Output the (X, Y) coordinate of the center of the cell containing the given text.  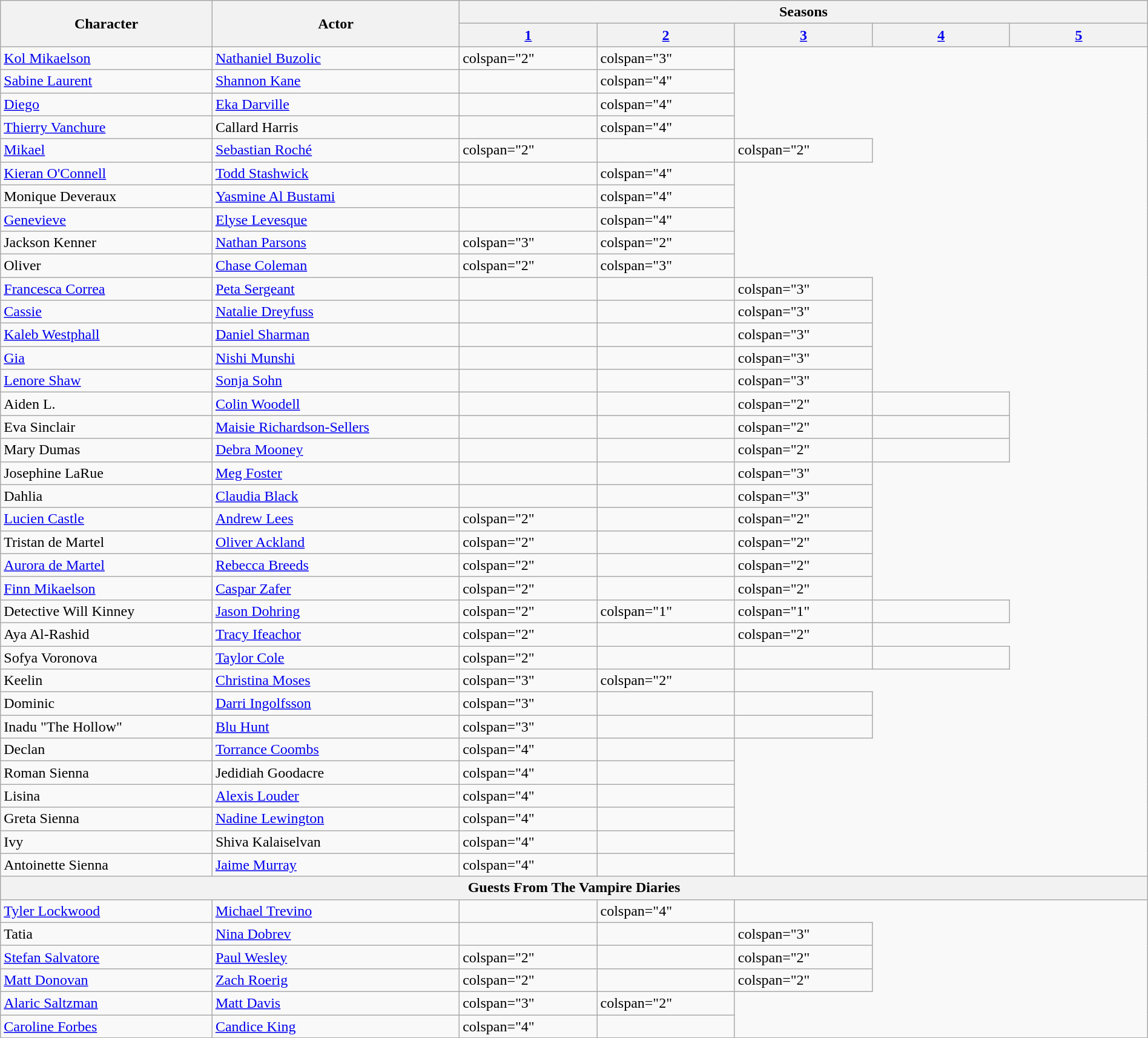
Greta Sienna (107, 819)
Jason Dohring (335, 611)
Gia (107, 358)
Kol Mikaelson (107, 58)
Zach Roerig (335, 980)
Tristan de Martel (107, 542)
Chase Coleman (335, 265)
Aya Al-Rashid (107, 634)
Andrew Lees (335, 519)
Antoinette Sienna (107, 865)
Todd Stashwick (335, 173)
Eka Darville (335, 104)
Jackson Kenner (107, 242)
Actor (335, 24)
Matt Davis (335, 1003)
Sabine Laurent (107, 81)
Alexis Louder (335, 796)
Diego (107, 104)
3 (803, 35)
Nadine Lewington (335, 819)
Cassie (107, 312)
Callard Harris (335, 127)
Matt Donovan (107, 980)
5 (1079, 35)
Mary Dumas (107, 450)
Lisina (107, 796)
Kieran O'Connell (107, 173)
Lucien Castle (107, 519)
Paul Wesley (335, 957)
Nathan Parsons (335, 242)
Peta Sergeant (335, 289)
Dahlia (107, 496)
Torrance Coombs (335, 750)
Nina Dobrev (335, 934)
Tatia (107, 934)
Mikael (107, 150)
Kaleb Westphall (107, 335)
Michael Trevino (335, 911)
Elyse Levesque (335, 219)
Tracy Ifeachor (335, 634)
Daniel Sharman (335, 335)
Oliver Ackland (335, 542)
Character (107, 24)
Taylor Cole (335, 657)
Meg Foster (335, 473)
Eva Sinclair (107, 427)
2 (666, 35)
Sebastian Roché (335, 150)
Candice King (335, 1026)
Natalie Dreyfuss (335, 312)
1 (528, 35)
Shannon Kane (335, 81)
Caspar Zafer (335, 588)
Alaric Saltzman (107, 1003)
Declan (107, 750)
Nathaniel Buzolic (335, 58)
Monique Deveraux (107, 196)
Yasmine Al Bustami (335, 196)
Sofya Voronova (107, 657)
Claudia Black (335, 496)
Maisie Richardson-Sellers (335, 427)
Caroline Forbes (107, 1026)
Debra Mooney (335, 450)
Thierry Vanchure (107, 127)
Blu Hunt (335, 727)
Christina Moses (335, 681)
Keelin (107, 681)
Roman Sienna (107, 773)
4 (941, 35)
Josephine LaRue (107, 473)
Francesca Correa (107, 289)
Lenore Shaw (107, 381)
Nishi Munshi (335, 358)
Jaime Murray (335, 865)
Guests From The Vampire Diaries (574, 888)
Tyler Lockwood (107, 911)
Genevieve (107, 219)
Seasons (804, 12)
Colin Woodell (335, 404)
Inadu "The Hollow" (107, 727)
Rebecca Breeds (335, 565)
Aurora de Martel (107, 565)
Detective Will Kinney (107, 611)
Stefan Salvatore (107, 957)
Ivy (107, 842)
Oliver (107, 265)
Darri Ingolfsson (335, 704)
Jedidiah Goodacre (335, 773)
Dominic (107, 704)
Finn Mikaelson (107, 588)
Sonja Sohn (335, 381)
Aiden L. (107, 404)
Shiva Kalaiselvan (335, 842)
